Find where the given text appears and provide that cell's center as (x, y) coordinate. 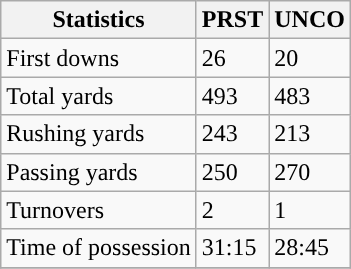
PRST (232, 20)
31:15 (232, 248)
213 (310, 134)
Time of possession (99, 248)
Passing yards (99, 172)
28:45 (310, 248)
26 (232, 58)
Statistics (99, 20)
Total yards (99, 96)
1 (310, 210)
Turnovers (99, 210)
UNCO (310, 20)
493 (232, 96)
483 (310, 96)
250 (232, 172)
270 (310, 172)
Rushing yards (99, 134)
2 (232, 210)
First downs (99, 58)
243 (232, 134)
20 (310, 58)
